Extract the (X, Y) coordinate from the center of the cell holding the provided text.  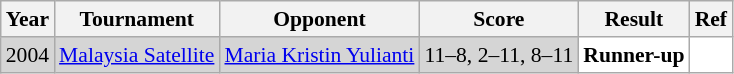
Opponent (319, 19)
Year (28, 19)
Maria Kristin Yulianti (319, 55)
11–8, 2–11, 8–11 (498, 55)
Ref (711, 19)
Tournament (136, 19)
Result (634, 19)
Score (498, 19)
2004 (28, 55)
Runner-up (634, 55)
Malaysia Satellite (136, 55)
